Return the (x, y) coordinate for the center point of the cell that contains the specified text.  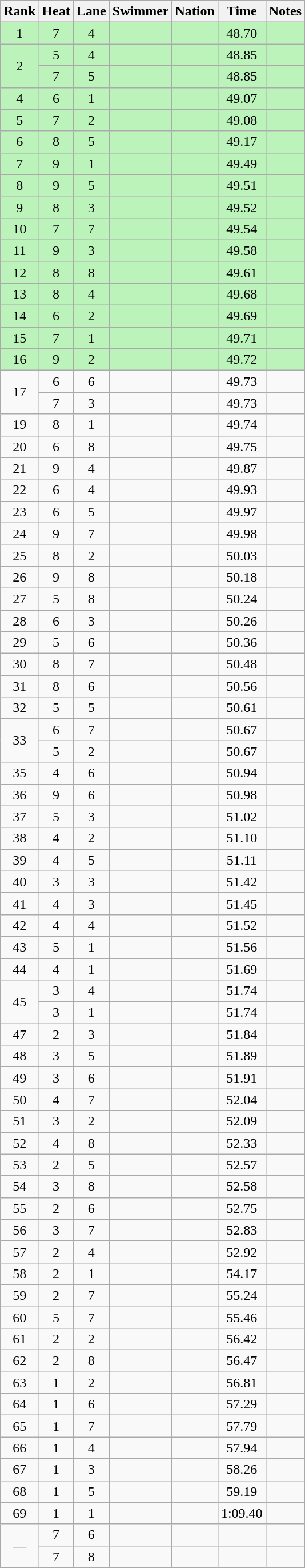
56.42 (242, 1339)
50.26 (242, 620)
13 (19, 295)
67 (19, 1470)
47 (19, 1034)
69 (19, 1513)
49.58 (242, 250)
48 (19, 1056)
49.72 (242, 360)
44 (19, 969)
45 (19, 1002)
41 (19, 904)
51 (19, 1121)
33 (19, 741)
66 (19, 1448)
24 (19, 534)
61 (19, 1339)
14 (19, 316)
32 (19, 708)
57 (19, 1252)
50.56 (242, 686)
23 (19, 512)
Notes (285, 11)
52.57 (242, 1165)
52 (19, 1143)
50.94 (242, 773)
1:09.40 (242, 1513)
50.36 (242, 643)
49.52 (242, 207)
25 (19, 555)
30 (19, 664)
Rank (19, 11)
26 (19, 577)
15 (19, 338)
51.52 (242, 925)
50.48 (242, 664)
49.49 (242, 164)
12 (19, 273)
54 (19, 1187)
50.61 (242, 708)
49.61 (242, 273)
49.08 (242, 120)
65 (19, 1426)
Lane (91, 11)
50.03 (242, 555)
49.98 (242, 534)
50.24 (242, 599)
49.07 (242, 98)
52.92 (242, 1252)
38 (19, 838)
39 (19, 860)
51.45 (242, 904)
— (19, 1546)
49.75 (242, 447)
52.58 (242, 1187)
27 (19, 599)
51.89 (242, 1056)
49.93 (242, 490)
51.56 (242, 947)
40 (19, 882)
43 (19, 947)
55 (19, 1208)
60 (19, 1317)
17 (19, 392)
62 (19, 1361)
56 (19, 1230)
51.02 (242, 817)
50 (19, 1100)
51.91 (242, 1078)
49.17 (242, 142)
42 (19, 925)
Time (242, 11)
59.19 (242, 1491)
11 (19, 250)
59 (19, 1295)
51.11 (242, 860)
56.81 (242, 1383)
63 (19, 1383)
22 (19, 490)
Swimmer (141, 11)
31 (19, 686)
Heat (56, 11)
57.94 (242, 1448)
49.54 (242, 229)
28 (19, 620)
37 (19, 817)
55.46 (242, 1317)
50.98 (242, 795)
21 (19, 468)
58 (19, 1273)
49.87 (242, 468)
50.18 (242, 577)
49.69 (242, 316)
49.51 (242, 185)
19 (19, 425)
57.29 (242, 1404)
64 (19, 1404)
55.24 (242, 1295)
16 (19, 360)
51.84 (242, 1034)
51.69 (242, 969)
Nation (195, 11)
54.17 (242, 1273)
52.33 (242, 1143)
52.09 (242, 1121)
49 (19, 1078)
53 (19, 1165)
20 (19, 447)
51.10 (242, 838)
56.47 (242, 1361)
10 (19, 229)
58.26 (242, 1470)
52.75 (242, 1208)
48.70 (242, 33)
52.04 (242, 1100)
49.68 (242, 295)
29 (19, 643)
36 (19, 795)
51.42 (242, 882)
52.83 (242, 1230)
49.74 (242, 425)
49.71 (242, 338)
57.79 (242, 1426)
68 (19, 1491)
35 (19, 773)
49.97 (242, 512)
